Provide the [X, Y] coordinate of the cell's center where the given text is located.  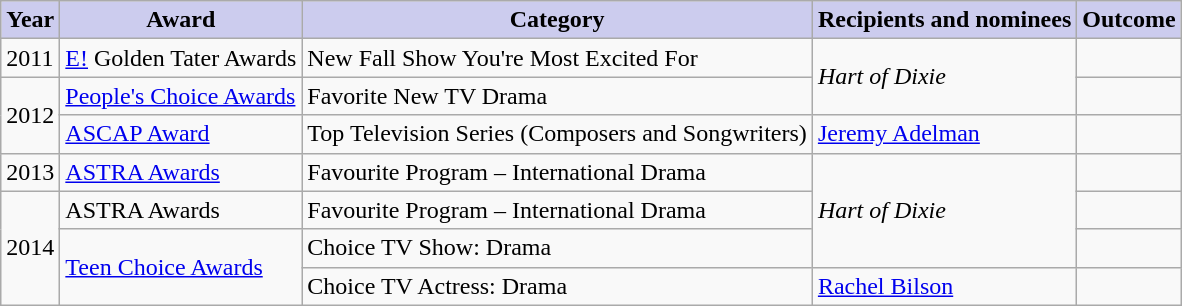
2011 [30, 58]
Category [558, 20]
2012 [30, 115]
2013 [30, 172]
Award [181, 20]
Favorite New TV Drama [558, 96]
Year [30, 20]
Jeremy Adelman [944, 134]
ASCAP Award [181, 134]
E! Golden Tater Awards [181, 58]
Recipients and nominees [944, 20]
Rachel Bilson [944, 286]
Choice TV Show: Drama [558, 248]
New Fall Show You're Most Excited For [558, 58]
People's Choice Awards [181, 96]
Top Television Series (Composers and Songwriters) [558, 134]
Teen Choice Awards [181, 267]
2014 [30, 248]
Choice TV Actress: Drama [558, 286]
Outcome [1129, 20]
